Pinpoint the cell where the given text exists, returning its (x, y) midpoint coordinate. 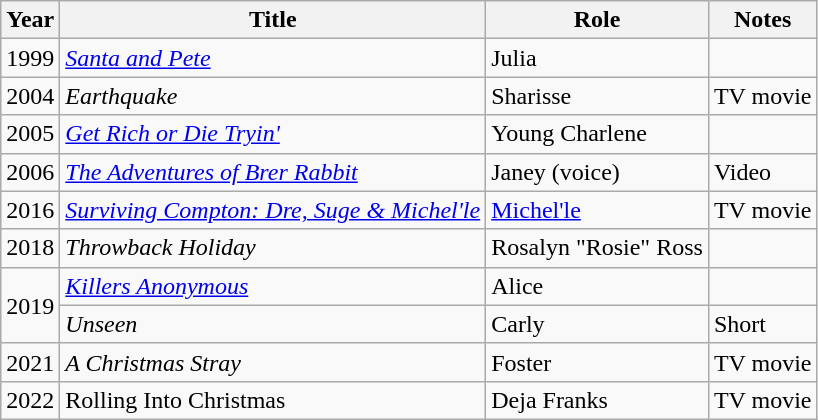
Rolling Into Christmas (273, 400)
Foster (598, 362)
A Christmas Stray (273, 362)
2016 (30, 210)
Year (30, 20)
Notes (762, 20)
Unseen (273, 324)
2006 (30, 172)
Video (762, 172)
The Adventures of Brer Rabbit (273, 172)
Short (762, 324)
Deja Franks (598, 400)
Carly (598, 324)
Michel'le (598, 210)
Janey (voice) (598, 172)
Role (598, 20)
Title (273, 20)
Young Charlene (598, 134)
Get Rich or Die Tryin' (273, 134)
Rosalyn "Rosie" Ross (598, 248)
Throwback Holiday (273, 248)
1999 (30, 58)
2021 (30, 362)
2005 (30, 134)
2019 (30, 305)
Earthquake (273, 96)
Surviving Compton: Dre, Suge & Michel'le (273, 210)
Sharisse (598, 96)
Alice (598, 286)
2022 (30, 400)
Santa and Pete (273, 58)
Killers Anonymous (273, 286)
2004 (30, 96)
Julia (598, 58)
2018 (30, 248)
